Return the (X, Y) coordinate for the center point of the cell that contains the specified text.  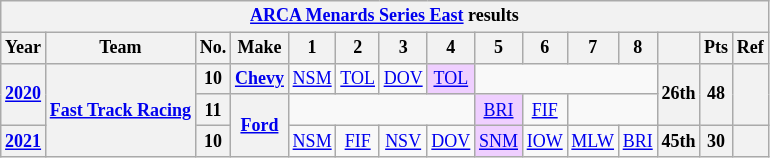
7 (592, 48)
45th (678, 140)
48 (716, 94)
MLW (592, 140)
8 (638, 48)
NSV (403, 140)
2021 (24, 140)
2 (358, 48)
No. (212, 48)
SNM (499, 140)
3 (403, 48)
ARCA Menards Series East results (384, 16)
30 (716, 140)
Chevy (260, 78)
6 (544, 48)
Year (24, 48)
Team (120, 48)
Fast Track Racing (120, 110)
11 (212, 110)
IOW (544, 140)
1 (312, 48)
4 (451, 48)
Ford (260, 125)
Ref (750, 48)
2020 (24, 94)
26th (678, 94)
5 (499, 48)
Make (260, 48)
Pts (716, 48)
